Provide the (x, y) coordinate of the cell's center where the given text is located.  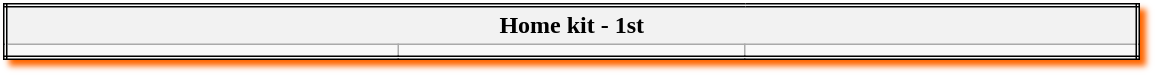
Home kit - 1st (572, 25)
